For the text-containing cell, return its midpoint in (X, Y) coordinate format. 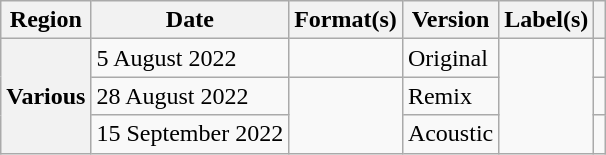
Remix (450, 96)
Acoustic (450, 134)
Version (450, 20)
Date (190, 20)
Various (46, 96)
Format(s) (346, 20)
Label(s) (546, 20)
5 August 2022 (190, 58)
Region (46, 20)
28 August 2022 (190, 96)
15 September 2022 (190, 134)
Original (450, 58)
